Extract the (X, Y) coordinate from the center of the cell holding the provided text.  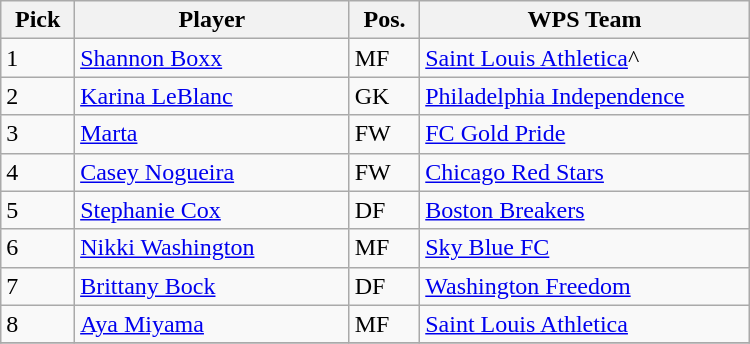
7 (38, 286)
Player (212, 20)
Pos. (384, 20)
Saint Louis Athletica^ (585, 58)
6 (38, 248)
8 (38, 324)
Sky Blue FC (585, 248)
Boston Breakers (585, 210)
1 (38, 58)
Brittany Bock (212, 286)
Saint Louis Athletica (585, 324)
4 (38, 172)
WPS Team (585, 20)
Stephanie Cox (212, 210)
Shannon Boxx (212, 58)
FC Gold Pride (585, 134)
2 (38, 96)
Marta (212, 134)
Pick (38, 20)
Karina LeBlanc (212, 96)
Philadelphia Independence (585, 96)
Aya Miyama (212, 324)
GK (384, 96)
Washington Freedom (585, 286)
Chicago Red Stars (585, 172)
3 (38, 134)
Nikki Washington (212, 248)
5 (38, 210)
Casey Nogueira (212, 172)
